Pinpoint the cell where the given text exists, returning its [X, Y] midpoint coordinate. 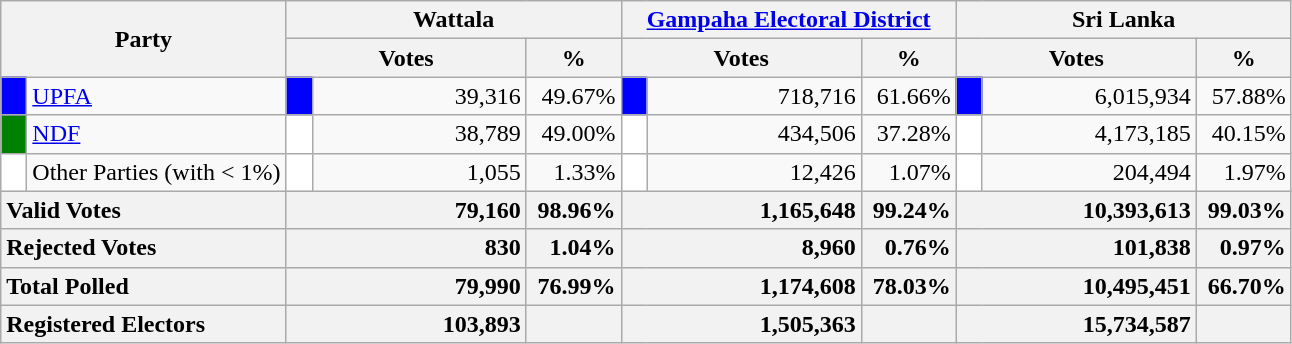
NDF [156, 134]
78.03% [908, 286]
Wattala [454, 20]
Sri Lanka [1124, 20]
57.88% [1244, 96]
830 [406, 248]
Gampaha Electoral District [788, 20]
15,734,587 [1076, 324]
61.66% [908, 96]
37.28% [908, 134]
1,174,608 [741, 286]
49.00% [574, 134]
434,506 [754, 134]
718,716 [754, 96]
1.33% [574, 172]
79,990 [406, 286]
10,495,451 [1076, 286]
1.04% [574, 248]
UPFA [156, 96]
Other Parties (with < 1%) [156, 172]
1,505,363 [741, 324]
8,960 [741, 248]
204,494 [1089, 172]
12,426 [754, 172]
76.99% [574, 286]
Rejected Votes [144, 248]
66.70% [1244, 286]
Total Polled [144, 286]
38,789 [419, 134]
1,055 [419, 172]
40.15% [1244, 134]
79,160 [406, 210]
98.96% [574, 210]
0.97% [1244, 248]
101,838 [1076, 248]
6,015,934 [1089, 96]
4,173,185 [1089, 134]
Party [144, 39]
Valid Votes [144, 210]
49.67% [574, 96]
1,165,648 [741, 210]
99.03% [1244, 210]
10,393,613 [1076, 210]
99.24% [908, 210]
Registered Electors [144, 324]
103,893 [406, 324]
1.97% [1244, 172]
1.07% [908, 172]
0.76% [908, 248]
39,316 [419, 96]
